Pinpoint the cell where the given text exists, returning its (x, y) midpoint coordinate. 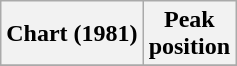
Chart (1981) (72, 34)
Peakposition (189, 34)
